From the cell containing the given text, extract its center point as [x, y] coordinate. 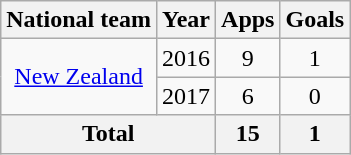
15 [248, 134]
2017 [186, 96]
National team [79, 20]
Apps [248, 20]
New Zealand [79, 77]
6 [248, 96]
Total [108, 134]
Year [186, 20]
Goals [315, 20]
2016 [186, 58]
0 [315, 96]
9 [248, 58]
